Scan for the cell matching the given text and deliver its (X, Y) coordinate at center. 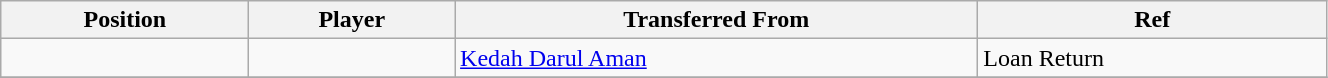
Kedah Darul Aman (716, 58)
Transferred From (716, 20)
Player (352, 20)
Loan Return (1152, 58)
Ref (1152, 20)
Position (125, 20)
